Locate the cell with the specified text and output its (x, y) center coordinate. 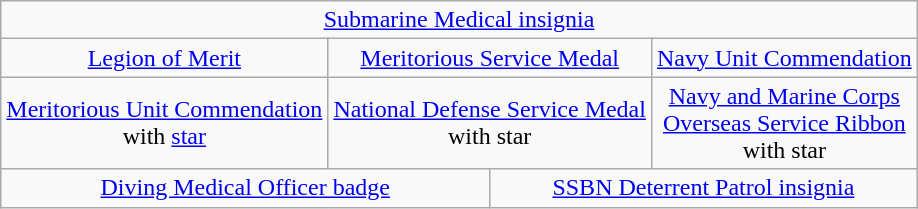
Navy Unit Commendation (784, 58)
Submarine Medical insignia (459, 20)
SSBN Deterrent Patrol insignia (704, 188)
National Defense Service Medal with star (490, 123)
Navy and Marine Corps Overseas Service Ribbon with star (784, 123)
Legion of Merit (164, 58)
Meritorious Unit Commendation with star (164, 123)
Diving Medical Officer badge (246, 188)
Meritorious Service Medal (490, 58)
